Determine the [X, Y] coordinate at the center of the cell enclosing the given text.  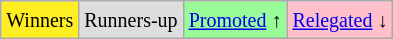
Winners [40, 20]
Promoted ↑ [235, 20]
Runners-up [131, 20]
Relegated ↓ [340, 20]
